Scan for the cell matching the given text and deliver its (x, y) coordinate at center. 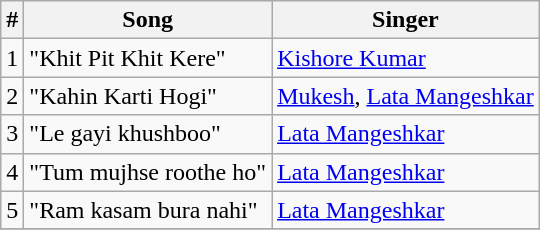
"Kahin Karti Hogi" (148, 96)
# (12, 20)
"Khit Pit Khit Kere" (148, 58)
4 (12, 172)
"Tum mujhse roothe ho" (148, 172)
Singer (406, 20)
Mukesh, Lata Mangeshkar (406, 96)
Kishore Kumar (406, 58)
3 (12, 134)
1 (12, 58)
5 (12, 210)
"Ram kasam bura nahi" (148, 210)
Song (148, 20)
"Le gayi khushboo" (148, 134)
2 (12, 96)
